Return [X, Y] of the center of cell containing provided text 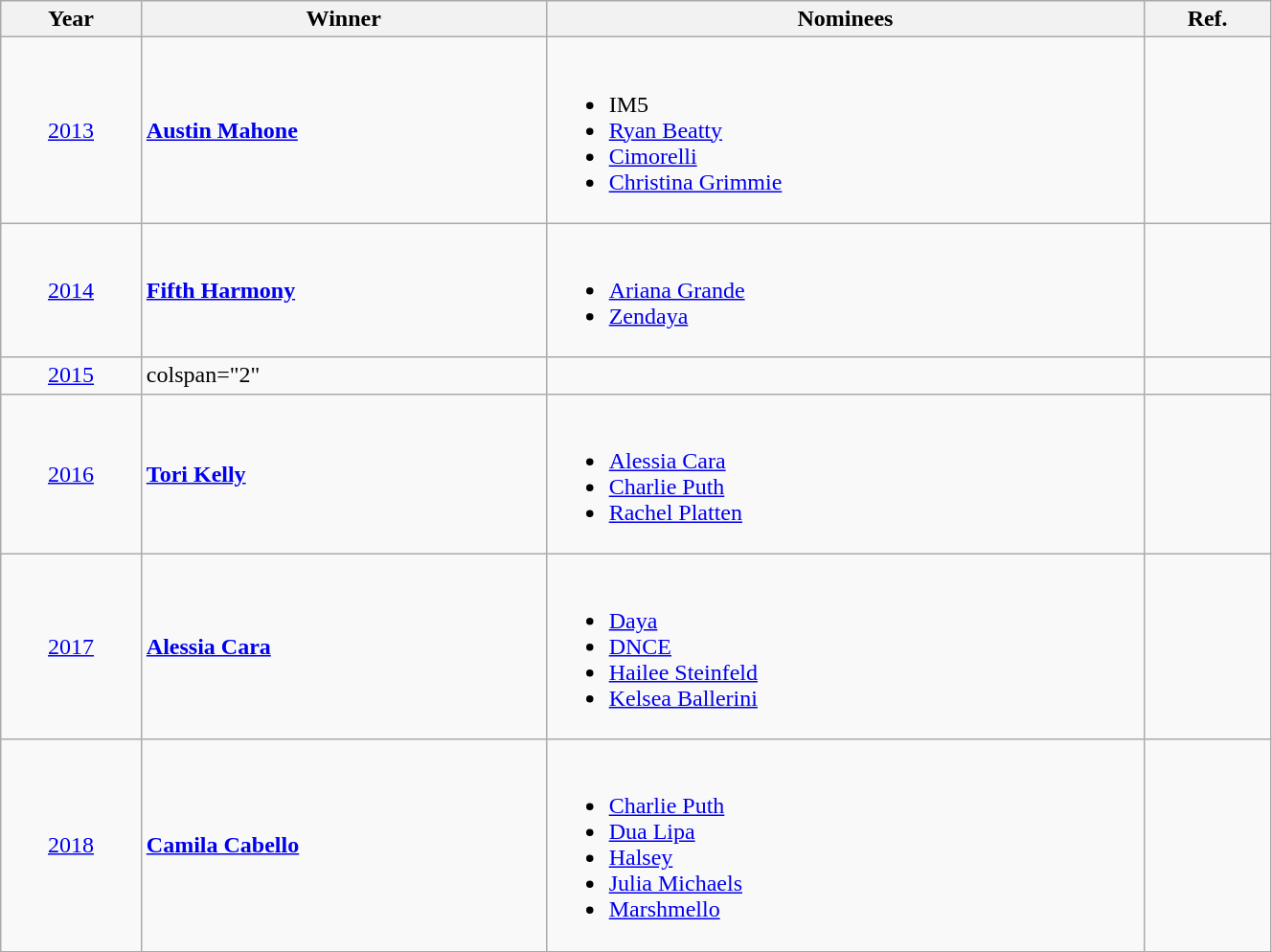
2014 [71, 290]
Ariana GrandeZendaya [845, 290]
Winner [343, 19]
2016 [71, 473]
IM5Ryan BeattyCimorelliChristina Grimmie [845, 130]
Charlie PuthDua LipaHalseyJulia MichaelsMarshmello [845, 845]
Nominees [845, 19]
2015 [71, 375]
Alessia Cara [343, 646]
colspan="2" [343, 375]
2013 [71, 130]
Ref. [1208, 19]
Fifth Harmony [343, 290]
Alessia CaraCharlie PuthRachel Platten [845, 473]
2018 [71, 845]
2017 [71, 646]
Year [71, 19]
Camila Cabello [343, 845]
DayaDNCEHailee SteinfeldKelsea Ballerini [845, 646]
Tori Kelly [343, 473]
Austin Mahone [343, 130]
